Pinpoint the cell where the given text exists, returning its [x, y] midpoint coordinate. 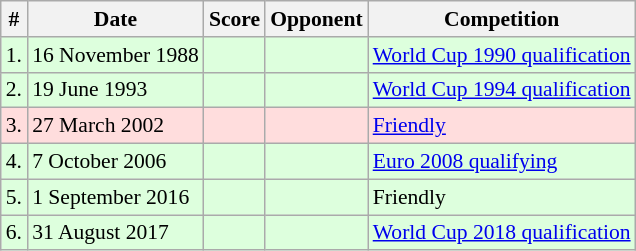
16 November 1988 [116, 55]
Score [234, 19]
Opponent [316, 19]
World Cup 2018 qualification [502, 233]
7 October 2006 [116, 162]
2. [14, 90]
3. [14, 126]
World Cup 1994 qualification [502, 90]
Euro 2008 qualifying [502, 162]
4. [14, 162]
27 March 2002 [116, 126]
31 August 2017 [116, 233]
Date [116, 19]
19 June 1993 [116, 90]
1 September 2016 [116, 197]
1. [14, 55]
# [14, 19]
Competition [502, 19]
6. [14, 233]
5. [14, 197]
World Cup 1990 qualification [502, 55]
